Determine the (X, Y) coordinate at the center of the cell enclosing the given text.  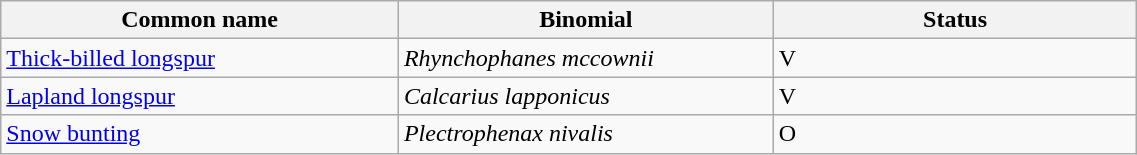
Lapland longspur (200, 96)
Binomial (586, 20)
Plectrophenax nivalis (586, 134)
Snow bunting (200, 134)
Thick-billed longspur (200, 58)
Rhynchophanes mccownii (586, 58)
O (955, 134)
Status (955, 20)
Calcarius lapponicus (586, 96)
Common name (200, 20)
